Locate the cell with the specified text and output its (x, y) center coordinate. 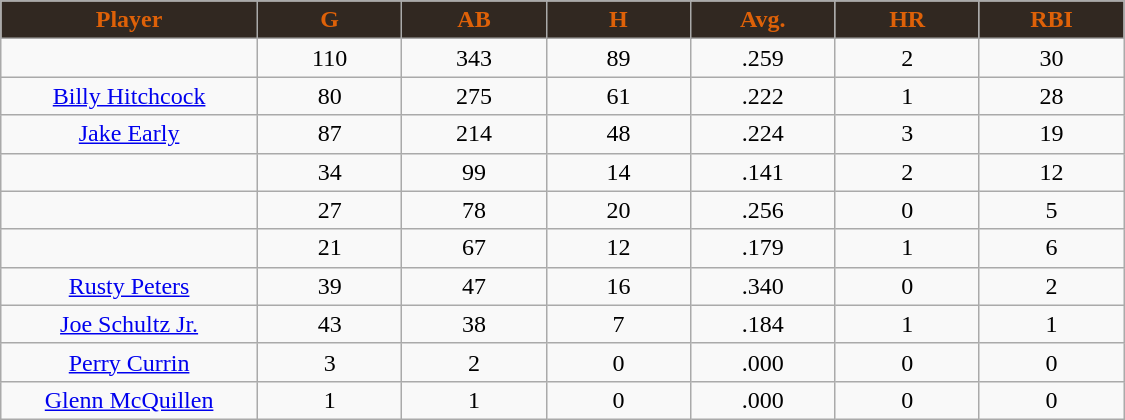
.340 (763, 286)
39 (329, 286)
Player (130, 20)
Rusty Peters (130, 286)
28 (1052, 96)
AB (474, 20)
5 (1052, 210)
87 (329, 134)
99 (474, 172)
Perry Currin (130, 362)
G (329, 20)
19 (1052, 134)
78 (474, 210)
275 (474, 96)
47 (474, 286)
110 (329, 58)
.222 (763, 96)
Billy Hitchcock (130, 96)
67 (474, 248)
43 (329, 324)
80 (329, 96)
38 (474, 324)
.141 (763, 172)
HR (907, 20)
16 (618, 286)
7 (618, 324)
.179 (763, 248)
14 (618, 172)
6 (1052, 248)
.224 (763, 134)
48 (618, 134)
.256 (763, 210)
Jake Early (130, 134)
34 (329, 172)
89 (618, 58)
21 (329, 248)
Glenn McQuillen (130, 400)
20 (618, 210)
H (618, 20)
Joe Schultz Jr. (130, 324)
214 (474, 134)
343 (474, 58)
.259 (763, 58)
Avg. (763, 20)
27 (329, 210)
RBI (1052, 20)
30 (1052, 58)
61 (618, 96)
.184 (763, 324)
